Return (X, Y) of the center of cell containing provided text 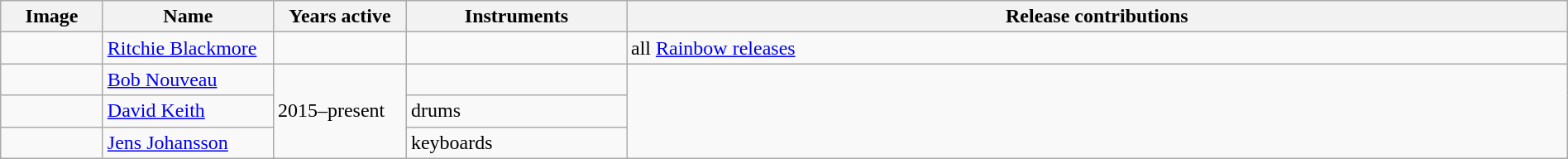
Years active (339, 17)
2015–present (339, 111)
all Rainbow releases (1097, 48)
Jens Johansson (188, 142)
keyboards (516, 142)
Instruments (516, 17)
Release contributions (1097, 17)
Image (52, 17)
Bob Nouveau (188, 79)
Name (188, 17)
Ritchie Blackmore (188, 48)
drums (516, 111)
David Keith (188, 111)
